Detect which cell encompasses the target text, then output its (x, y) center coordinate. 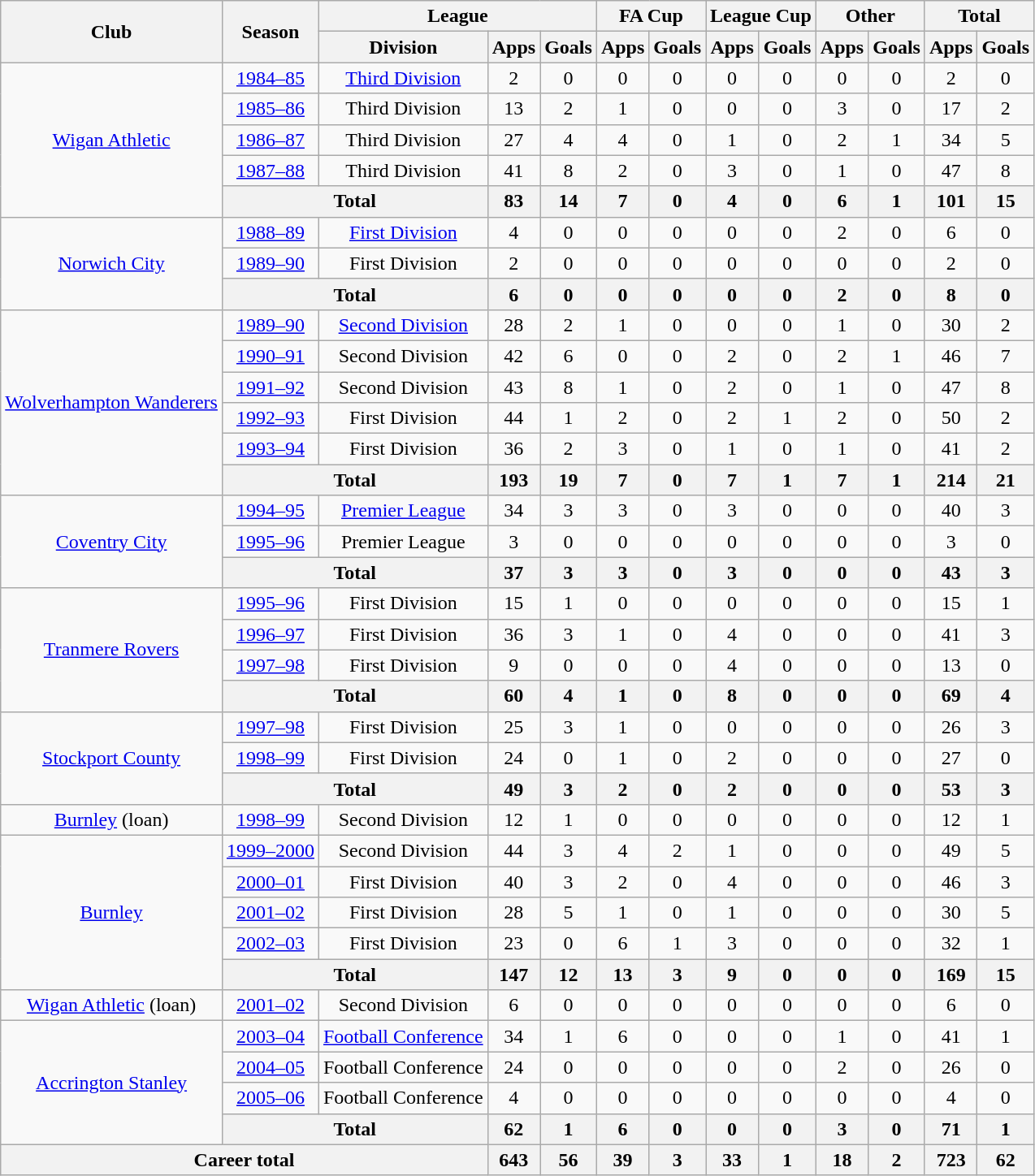
2000–01 (270, 881)
Career total (244, 1160)
1992–93 (270, 418)
Wolverhampton Wanderers (112, 402)
1999–2000 (270, 850)
League Cup (761, 16)
Wigan Athletic (112, 140)
101 (951, 201)
39 (622, 1160)
50 (951, 418)
2004–05 (270, 1067)
37 (513, 573)
Norwich City (112, 263)
Burnley (112, 912)
14 (569, 201)
Burnley (loan) (112, 819)
69 (951, 696)
71 (951, 1129)
1986–87 (270, 140)
1993–94 (270, 449)
1988–89 (270, 232)
23 (513, 944)
Tranmere Rovers (112, 650)
2002–03 (270, 944)
21 (1006, 480)
1991–92 (270, 387)
Season (270, 32)
169 (951, 975)
Division (403, 47)
FA Cup (651, 16)
League (457, 16)
1990–91 (270, 356)
2005–06 (270, 1098)
25 (513, 727)
33 (733, 1160)
Coventry City (112, 542)
1984–85 (270, 78)
Stockport County (112, 758)
1994–95 (270, 511)
17 (951, 109)
193 (513, 480)
32 (951, 944)
18 (842, 1160)
1996–97 (270, 634)
Club (112, 32)
42 (513, 356)
83 (513, 201)
214 (951, 480)
56 (569, 1160)
147 (513, 975)
723 (951, 1160)
Accrington Stanley (112, 1083)
Other (870, 16)
19 (569, 480)
1985–86 (270, 109)
60 (513, 696)
Wigan Athletic (loan) (112, 1005)
643 (513, 1160)
2003–04 (270, 1036)
53 (951, 789)
1987–88 (270, 171)
